Identify which cell holds the provided text, then report its [x, y] central coordinate. 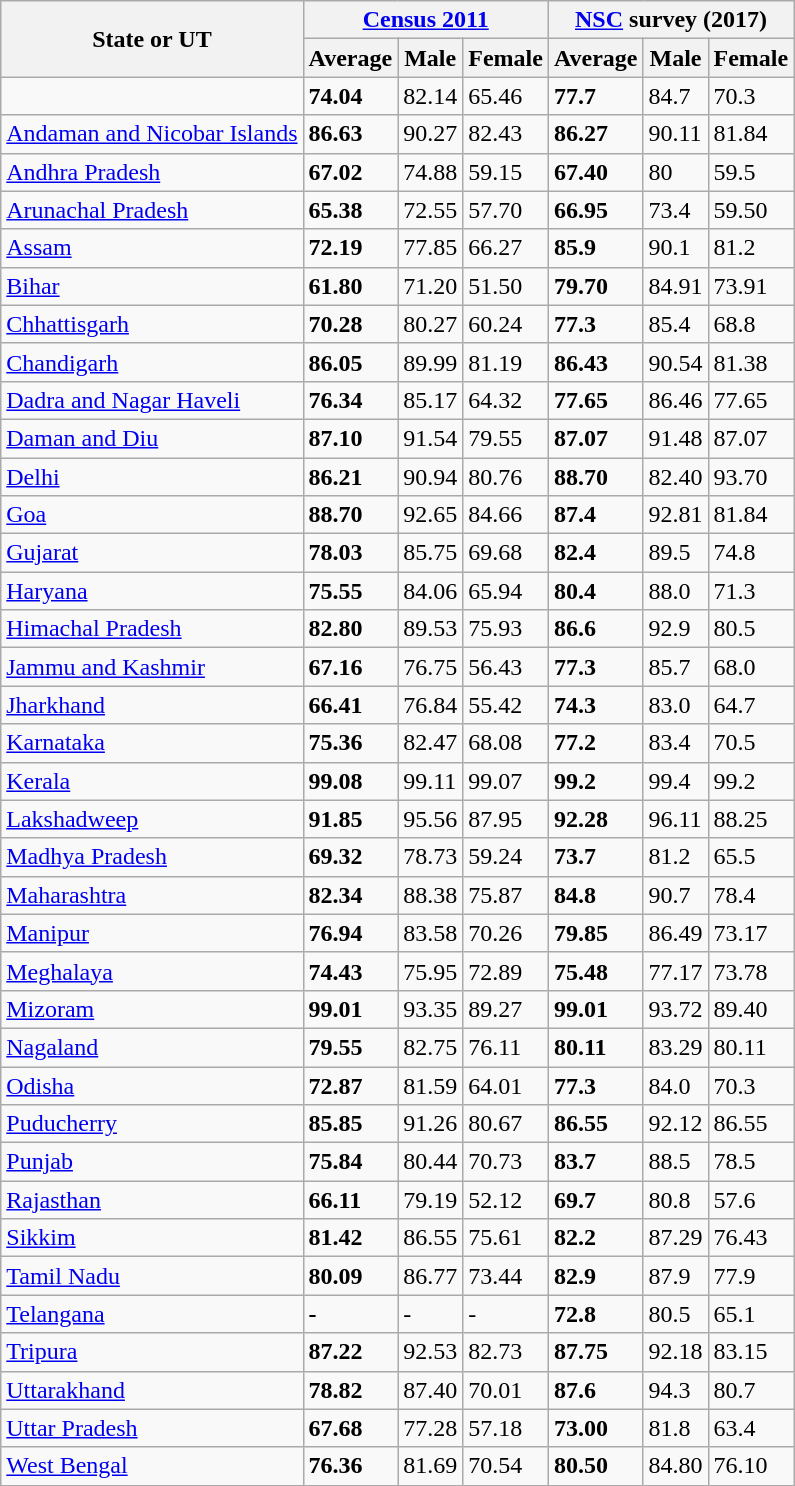
80.67 [506, 1124]
Andhra Pradesh [152, 172]
91.26 [430, 1124]
76.94 [350, 933]
83.4 [676, 743]
74.88 [430, 172]
86.05 [350, 362]
83.15 [751, 1352]
87.6 [596, 1390]
86.49 [676, 933]
Nagaland [152, 1047]
67.02 [350, 172]
88.5 [676, 1162]
90.27 [430, 134]
57.6 [751, 1200]
71.3 [751, 591]
92.18 [676, 1352]
90.7 [676, 895]
Himachal Pradesh [152, 629]
Uttar Pradesh [152, 1428]
66.11 [350, 1200]
86.43 [596, 362]
80.76 [506, 477]
90.54 [676, 362]
78.73 [430, 857]
75.48 [596, 971]
80.09 [350, 1276]
West Bengal [152, 1466]
87.29 [676, 1238]
74.3 [596, 705]
82.40 [676, 477]
80.8 [676, 1200]
74.8 [751, 553]
59.24 [506, 857]
76.84 [430, 705]
71.20 [430, 286]
70.54 [506, 1466]
66.27 [506, 248]
93.70 [751, 477]
86.27 [596, 134]
99.08 [350, 781]
80.44 [430, 1162]
93.35 [430, 1009]
76.11 [506, 1047]
90.11 [676, 134]
Tamil Nadu [152, 1276]
85.7 [676, 667]
Census 2011 [426, 20]
75.55 [350, 591]
83.29 [676, 1047]
66.95 [596, 210]
Daman and Diu [152, 438]
73.44 [506, 1276]
68.08 [506, 743]
87.75 [596, 1352]
82.9 [596, 1276]
70.5 [751, 743]
57.18 [506, 1428]
70.26 [506, 933]
79.19 [430, 1200]
94.3 [676, 1390]
51.50 [506, 286]
Mizoram [152, 1009]
Karnataka [152, 743]
86.21 [350, 477]
69.7 [596, 1200]
Goa [152, 515]
State or UT [152, 39]
99.11 [430, 781]
Lakshadweep [152, 819]
80.27 [430, 324]
81.38 [751, 362]
78.4 [751, 895]
79.85 [596, 933]
80.7 [751, 1390]
85.9 [596, 248]
67.40 [596, 172]
79.70 [596, 286]
59.5 [751, 172]
59.15 [506, 172]
Jharkhand [152, 705]
87.9 [676, 1276]
75.95 [430, 971]
82.80 [350, 629]
Bihar [152, 286]
82.34 [350, 895]
76.75 [430, 667]
86.63 [350, 134]
72.8 [596, 1314]
57.70 [506, 210]
65.94 [506, 591]
73.4 [676, 210]
96.11 [676, 819]
93.72 [676, 1009]
86.77 [430, 1276]
Chhattisgarh [152, 324]
75.36 [350, 743]
Punjab [152, 1162]
81.42 [350, 1238]
81.19 [506, 362]
82.2 [596, 1238]
92.12 [676, 1124]
77.17 [676, 971]
92.65 [430, 515]
Rajasthan [152, 1200]
64.32 [506, 400]
72.55 [430, 210]
84.0 [676, 1085]
90.1 [676, 248]
87.40 [430, 1390]
Andaman and Nicobar Islands [152, 134]
70.73 [506, 1162]
88.0 [676, 591]
85.75 [430, 553]
70.01 [506, 1390]
52.12 [506, 1200]
85.85 [350, 1124]
87.10 [350, 438]
Puducherry [152, 1124]
64.7 [751, 705]
84.8 [596, 895]
74.43 [350, 971]
83.0 [676, 705]
63.4 [751, 1428]
65.46 [506, 96]
77.7 [596, 96]
76.43 [751, 1238]
Gujarat [152, 553]
Madhya Pradesh [152, 857]
86.6 [596, 629]
84.7 [676, 96]
77.2 [596, 743]
91.48 [676, 438]
89.40 [751, 1009]
78.03 [350, 553]
Arunachal Pradesh [152, 210]
Tripura [152, 1352]
82.75 [430, 1047]
72.19 [350, 248]
59.50 [751, 210]
Jammu and Kashmir [152, 667]
95.56 [430, 819]
89.5 [676, 553]
65.5 [751, 857]
69.32 [350, 857]
Manipur [152, 933]
84.66 [506, 515]
67.16 [350, 667]
68.0 [751, 667]
64.01 [506, 1085]
Maharashtra [152, 895]
56.43 [506, 667]
70.28 [350, 324]
66.41 [350, 705]
Telangana [152, 1314]
82.43 [506, 134]
60.24 [506, 324]
91.85 [350, 819]
77.9 [751, 1276]
89.99 [430, 362]
80.50 [596, 1466]
72.89 [506, 971]
84.06 [430, 591]
87.4 [596, 515]
85.4 [676, 324]
76.34 [350, 400]
67.68 [350, 1428]
65.38 [350, 210]
87.22 [350, 1352]
88.25 [751, 819]
Delhi [152, 477]
83.7 [596, 1162]
61.80 [350, 286]
73.91 [751, 286]
86.46 [676, 400]
Kerala [152, 781]
92.53 [430, 1352]
Dadra and Nagar Haveli [152, 400]
90.94 [430, 477]
81.69 [430, 1466]
89.53 [430, 629]
81.8 [676, 1428]
55.42 [506, 705]
82.4 [596, 553]
Odisha [152, 1085]
78.82 [350, 1390]
74.04 [350, 96]
75.87 [506, 895]
69.68 [506, 553]
91.54 [430, 438]
Sikkim [152, 1238]
73.7 [596, 857]
75.61 [506, 1238]
88.38 [430, 895]
75.84 [350, 1162]
65.1 [751, 1314]
81.59 [430, 1085]
Meghalaya [152, 971]
73.78 [751, 971]
76.36 [350, 1466]
73.17 [751, 933]
78.5 [751, 1162]
Chandigarh [152, 362]
92.81 [676, 515]
84.91 [676, 286]
68.8 [751, 324]
85.17 [430, 400]
80.4 [596, 591]
75.93 [506, 629]
83.58 [430, 933]
76.10 [751, 1466]
87.95 [506, 819]
82.14 [430, 96]
NSC survey (2017) [670, 20]
82.73 [506, 1352]
77.85 [430, 248]
80 [676, 172]
89.27 [506, 1009]
Uttarakhand [152, 1390]
92.28 [596, 819]
Assam [152, 248]
99.07 [506, 781]
72.87 [350, 1085]
73.00 [596, 1428]
77.28 [430, 1428]
99.4 [676, 781]
82.47 [430, 743]
Haryana [152, 591]
92.9 [676, 629]
84.80 [676, 1466]
